Search for the cell housing the specified text and yield its [x, y] center coordinate. 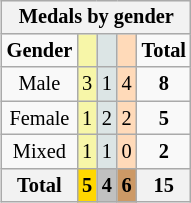
6 [127, 185]
0 [127, 152]
8 [164, 84]
15 [164, 185]
Female [40, 118]
Gender [40, 51]
Mixed [40, 152]
Male [40, 84]
Medals by gender [96, 17]
3 [87, 84]
